Determine the [x, y] coordinate at the center of the cell enclosing the given text.  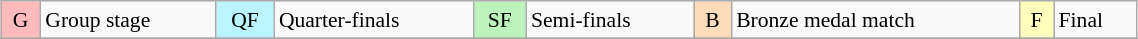
SF [500, 20]
B [713, 20]
Final [1096, 20]
Bronze medal match [876, 20]
G [20, 20]
QF [245, 20]
Quarter-finals [374, 20]
Semi-finals [610, 20]
F [1037, 20]
Group stage [128, 20]
